Extract the (x, y) coordinate from the center of the cell holding the provided text.  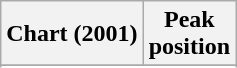
Peakposition (189, 34)
Chart (2001) (72, 34)
